Pinpoint the cell where the given text exists, returning its (X, Y) midpoint coordinate. 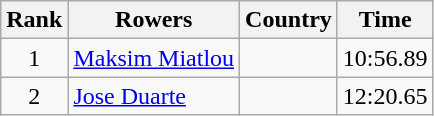
1 (34, 58)
Time (385, 20)
Rank (34, 20)
12:20.65 (385, 96)
2 (34, 96)
Jose Duarte (154, 96)
Rowers (154, 20)
10:56.89 (385, 58)
Maksim Miatlou (154, 58)
Country (289, 20)
